Extract the (X, Y) coordinate from the center of the cell holding the provided text.  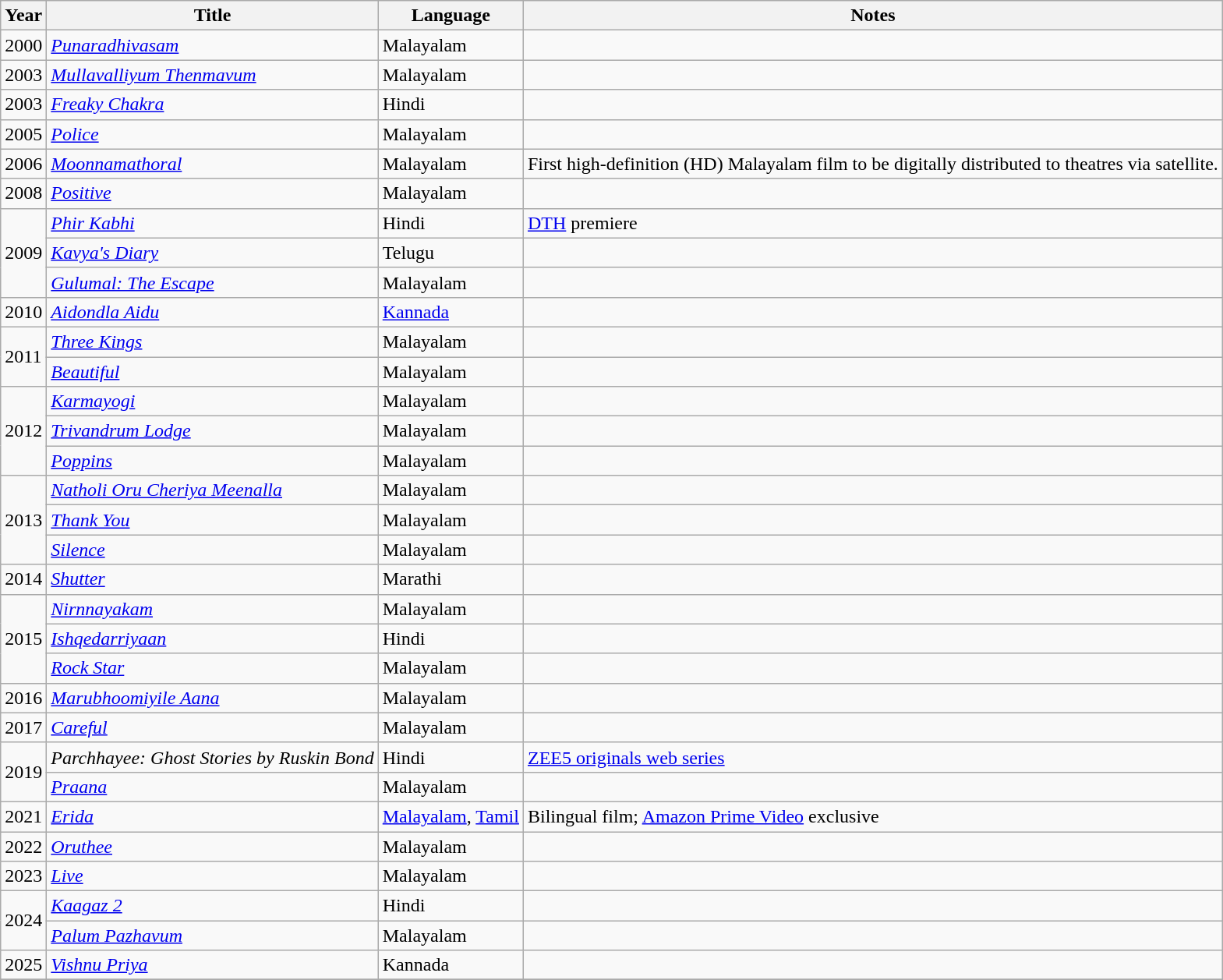
DTH premiere (873, 223)
Palum Pazhavum (212, 936)
2019 (23, 772)
First high-definition (HD) Malayalam film to be digitally distributed to theatres via satellite. (873, 164)
Rock Star (212, 668)
Beautiful (212, 372)
Kaagaz 2 (212, 906)
Shutter (212, 579)
Karmayogi (212, 402)
Three Kings (212, 341)
2025 (23, 965)
Moonnamathoral (212, 164)
2010 (23, 312)
Live (212, 876)
Police (212, 134)
Title (212, 16)
2021 (23, 816)
Year (23, 16)
Language (451, 16)
Natholi Oru Cheriya Meenalla (212, 490)
Oruthee (212, 846)
Marubhoomiyile Aana (212, 698)
Nirnnayakam (212, 609)
Bilingual film; Amazon Prime Video exclusive (873, 816)
Erida (212, 816)
Parchhayee: Ghost Stories by Ruskin Bond (212, 757)
2008 (23, 193)
Aidondla Aidu (212, 312)
2024 (23, 921)
Notes (873, 16)
Telugu (451, 253)
2013 (23, 520)
2014 (23, 579)
Positive (212, 193)
ZEE5 originals web series (873, 757)
2016 (23, 698)
Silence (212, 550)
Praana (212, 787)
2023 (23, 876)
Punaradhivasam (212, 45)
2011 (23, 356)
2005 (23, 134)
Vishnu Priya (212, 965)
2015 (23, 639)
Gulumal: The Escape (212, 282)
Malayalam, Tamil (451, 816)
2006 (23, 164)
2000 (23, 45)
2017 (23, 727)
Mullavalliyum Thenmavum (212, 75)
2022 (23, 846)
Trivandrum Lodge (212, 431)
Phir Kabhi (212, 223)
Freaky Chakra (212, 104)
Thank You (212, 520)
Careful (212, 727)
Ishqedarriyaan (212, 639)
2009 (23, 253)
2012 (23, 431)
Marathi (451, 579)
Kavya's Diary (212, 253)
Poppins (212, 461)
